Return the (X, Y) coordinate for the center point of the cell that contains the specified text.  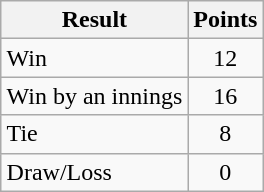
Win by an innings (94, 96)
0 (226, 172)
Tie (94, 134)
8 (226, 134)
Draw/Loss (94, 172)
12 (226, 58)
16 (226, 96)
Result (94, 20)
Points (226, 20)
Win (94, 58)
